Provide the (X, Y) coordinate of the cell's center where the given text is located.  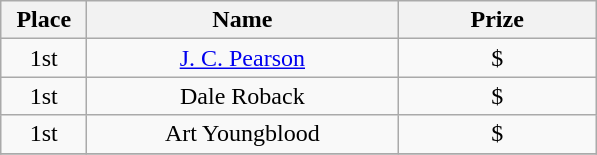
Prize (498, 20)
Place (44, 20)
J. C. Pearson (242, 58)
Dale Roback (242, 96)
Art Youngblood (242, 134)
Name (242, 20)
